Search for the cell housing the specified text and yield its (x, y) center coordinate. 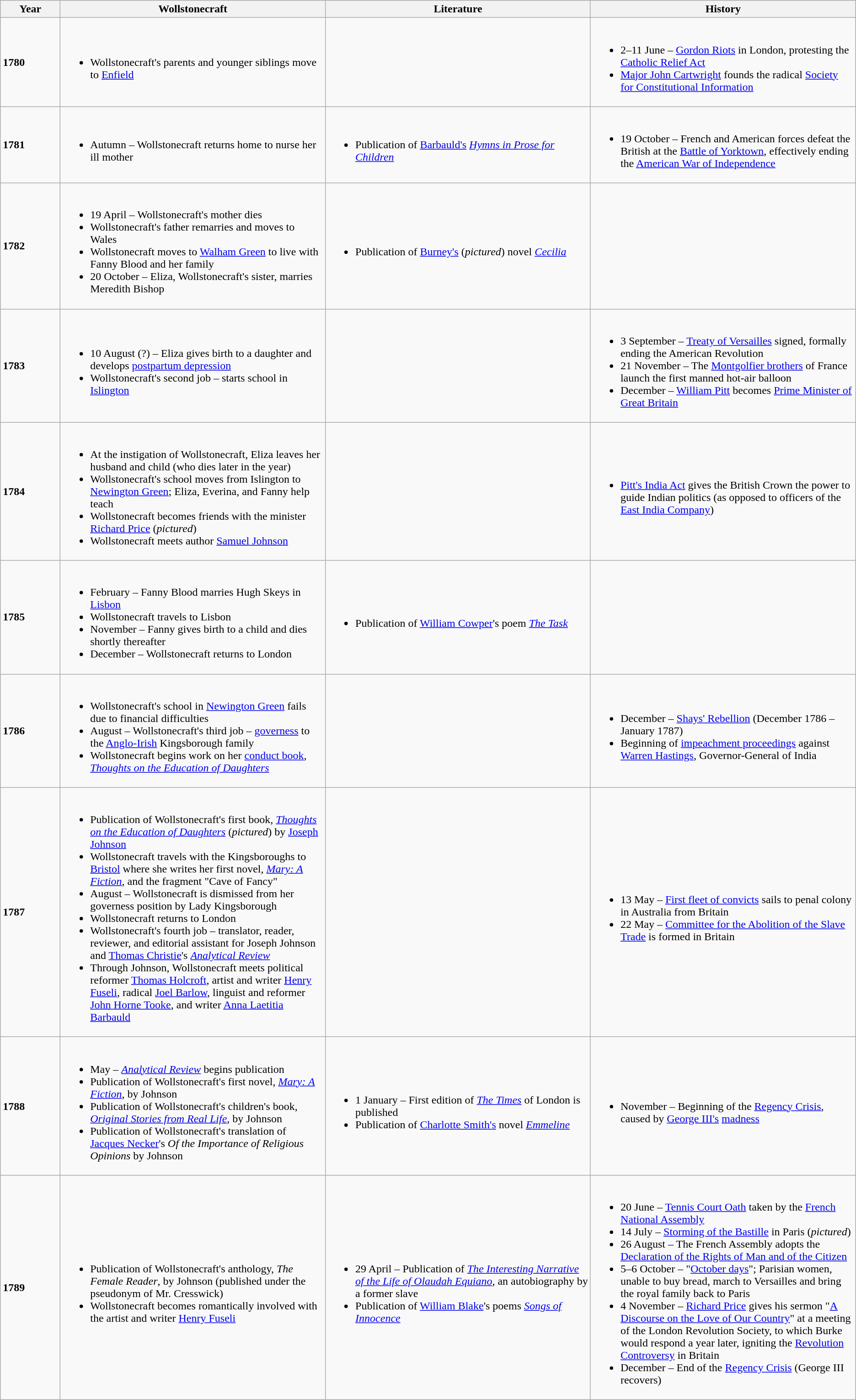
1784 (30, 491)
19 October – French and American forces defeat the British at the Battle of Yorktown, effectively ending the American War of Independence (723, 145)
10 August (?) – Eliza gives birth to a daughter and develops postpartum depressionWollstonecraft's second job – starts school in Islington (193, 366)
1785 (30, 617)
1786 (30, 731)
November – Beginning of the Regency Crisis, caused by George III's madness (723, 1106)
Publication of Barbauld's Hymns in Prose for Children (458, 145)
1 January – First edition of The Times of London is publishedPublication of Charlotte Smith's novel Emmeline (458, 1106)
Literature (458, 9)
1780 (30, 62)
Year (30, 9)
Publication of William Cowper's poem The Task (458, 617)
1787 (30, 912)
History (723, 9)
1782 (30, 246)
Pitt's India Act gives the British Crown the power to guide Indian politics (as opposed to officers of the East India Company) (723, 491)
Autumn – Wollstonecraft returns home to nurse her ill mother (193, 145)
December – Shays' Rebellion (December 1786 – January 1787)Beginning of impeachment proceedings against Warren Hastings, Governor-General of India (723, 731)
1788 (30, 1106)
Wollstonecraft (193, 9)
1789 (30, 1287)
1781 (30, 145)
2–11 June – Gordon Riots in London, protesting the Catholic Relief ActMajor John Cartwright founds the radical Society for Constitutional Information (723, 62)
Publication of Burney's (pictured) novel Cecilia (458, 246)
Wollstonecraft's parents and younger siblings move to Enfield (193, 62)
1783 (30, 366)
